Output the (x, y) coordinate of the center of the cell containing the given text.  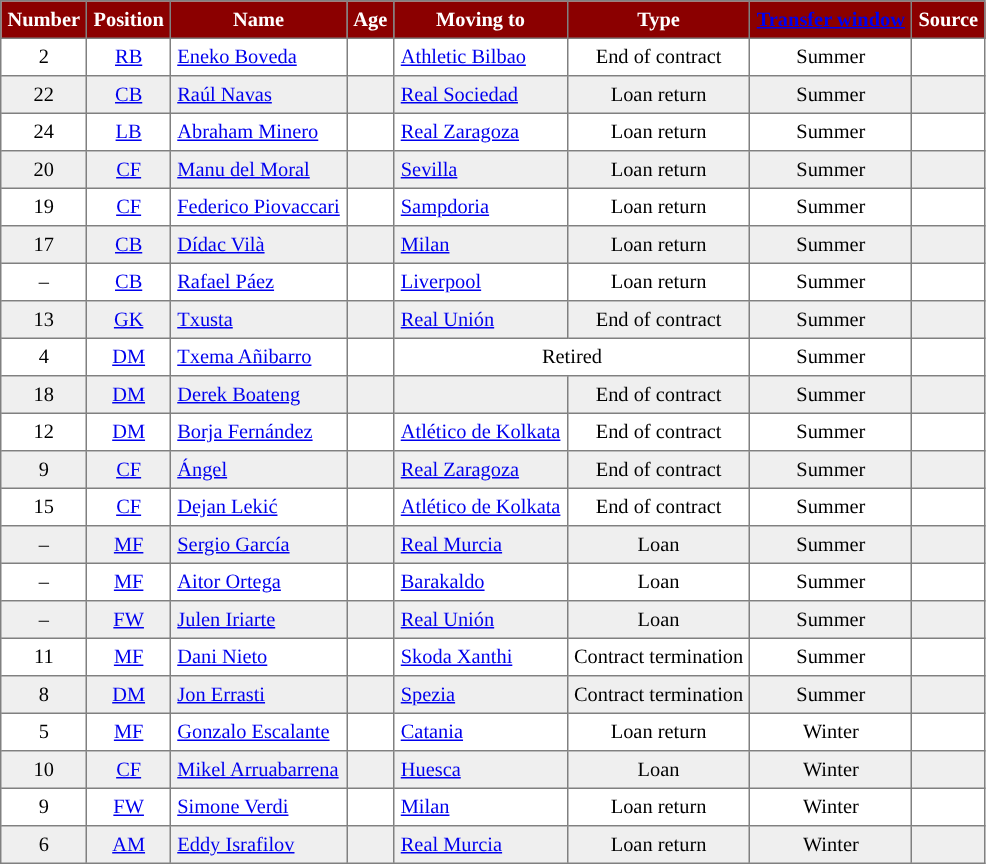
Sevilla (480, 170)
Simone Verdi (259, 807)
Retired (572, 357)
Skoda Xanthi (480, 657)
Spezia (480, 695)
4 (44, 357)
13 (44, 320)
Raúl Navas (259, 95)
AM (129, 845)
Julen Iriarte (259, 620)
Catania (480, 732)
Borja Fernández (259, 432)
12 (44, 432)
Sergio García (259, 545)
Name (259, 20)
Txema Añibarro (259, 357)
Mikel Arruabarrena (259, 770)
15 (44, 507)
18 (44, 395)
Dani Nieto (259, 657)
Liverpool (480, 282)
11 (44, 657)
Eddy Israfilov (259, 845)
Manu del Moral (259, 170)
Rafael Páez (259, 282)
Jon Errasti (259, 695)
8 (44, 695)
Moving to (480, 20)
Type (658, 20)
Real Sociedad (480, 95)
6 (44, 845)
Ángel (259, 470)
RB (129, 57)
19 (44, 207)
17 (44, 245)
Transfer window (831, 20)
Eneko Boveda (259, 57)
Dejan Lekić (259, 507)
Number (44, 20)
2 (44, 57)
Age (370, 20)
Federico Piovaccari (259, 207)
Huesca (480, 770)
GK (129, 320)
Position (129, 20)
Abraham Minero (259, 132)
Aitor Ortega (259, 582)
Barakaldo (480, 582)
Gonzalo Escalante (259, 732)
Source (948, 20)
5 (44, 732)
Dídac Vilà (259, 245)
24 (44, 132)
Athletic Bilbao (480, 57)
LB (129, 132)
Sampdoria (480, 207)
20 (44, 170)
Derek Boateng (259, 395)
Txusta (259, 320)
22 (44, 95)
10 (44, 770)
